Detect which cell encompasses the target text, then output its [x, y] center coordinate. 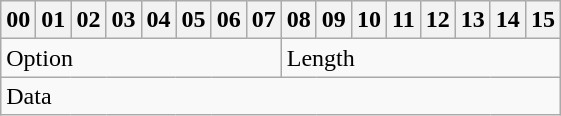
10 [368, 20]
09 [334, 20]
04 [158, 20]
05 [194, 20]
Length [420, 58]
Data [281, 96]
13 [472, 20]
07 [264, 20]
14 [508, 20]
12 [438, 20]
00 [18, 20]
Option [141, 58]
03 [124, 20]
01 [54, 20]
15 [542, 20]
02 [88, 20]
11 [403, 20]
08 [298, 20]
06 [228, 20]
